Locate the cell with the specified text and output its [x, y] center coordinate. 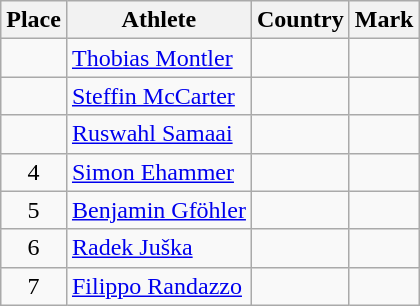
7 [34, 286]
4 [34, 172]
Country [300, 20]
Benjamin Gföhler [158, 210]
Simon Ehammer [158, 172]
Filippo Randazzo [158, 286]
Steffin McCarter [158, 96]
6 [34, 248]
Ruswahl Samaai [158, 134]
Athlete [158, 20]
Place [34, 20]
5 [34, 210]
Thobias Montler [158, 58]
Mark [384, 20]
Radek Juška [158, 248]
